Scan for the cell matching the given text and deliver its [x, y] coordinate at center. 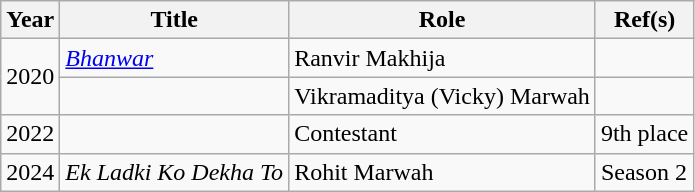
Year [30, 20]
2024 [30, 172]
Role [442, 20]
Ref(s) [644, 20]
Title [174, 20]
Vikramaditya (Vicky) Marwah [442, 96]
Ek Ladki Ko Dekha To [174, 172]
2022 [30, 134]
Season 2 [644, 172]
Rohit Marwah [442, 172]
9th place [644, 134]
Ranvir Makhija [442, 58]
2020 [30, 77]
Bhanwar [174, 58]
Contestant [442, 134]
